Scan for the cell matching the given text and deliver its [X, Y] coordinate at center. 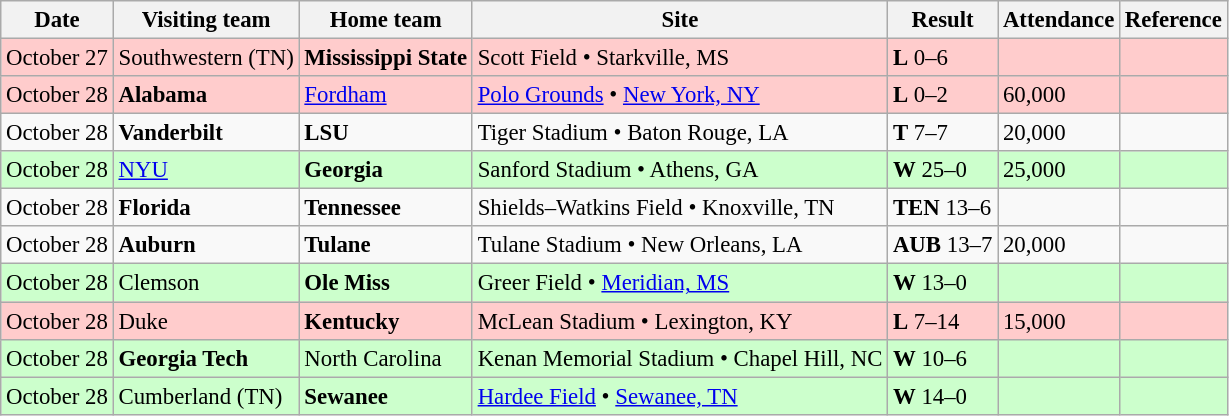
Polo Grounds • New York, NY [680, 95]
L 0–2 [943, 95]
Tennessee [386, 208]
LSU [386, 133]
Ole Miss [386, 283]
W 13–0 [943, 283]
Kenan Memorial Stadium • Chapel Hill, NC [680, 358]
North Carolina [386, 358]
Mississippi State [386, 58]
Shields–Watkins Field • Knoxville, TN [680, 208]
Hardee Field • Sewanee, TN [680, 396]
Cumberland (TN) [206, 396]
Home team [386, 20]
Scott Field • Starkville, MS [680, 58]
Attendance [1059, 20]
Fordham [386, 95]
NYU [206, 170]
Visiting team [206, 20]
L 0–6 [943, 58]
25,000 [1059, 170]
W 25–0 [943, 170]
Date [57, 20]
15,000 [1059, 321]
Georgia Tech [206, 358]
Sanford Stadium • Athens, GA [680, 170]
Site [680, 20]
T 7–7 [943, 133]
McLean Stadium • Lexington, KY [680, 321]
Vanderbilt [206, 133]
Sewanee [386, 396]
Reference [1174, 20]
Tulane [386, 245]
October 27 [57, 58]
Tiger Stadium • Baton Rouge, LA [680, 133]
L 7–14 [943, 321]
Florida [206, 208]
Southwestern (TN) [206, 58]
W 14–0 [943, 396]
TEN 13–6 [943, 208]
Alabama [206, 95]
Result [943, 20]
Auburn [206, 245]
W 10–6 [943, 358]
AUB 13–7 [943, 245]
60,000 [1059, 95]
Clemson [206, 283]
Tulane Stadium • New Orleans, LA [680, 245]
Greer Field • Meridian, MS [680, 283]
Kentucky [386, 321]
Georgia [386, 170]
Duke [206, 321]
